Search for the cell housing the specified text and yield its (X, Y) center coordinate. 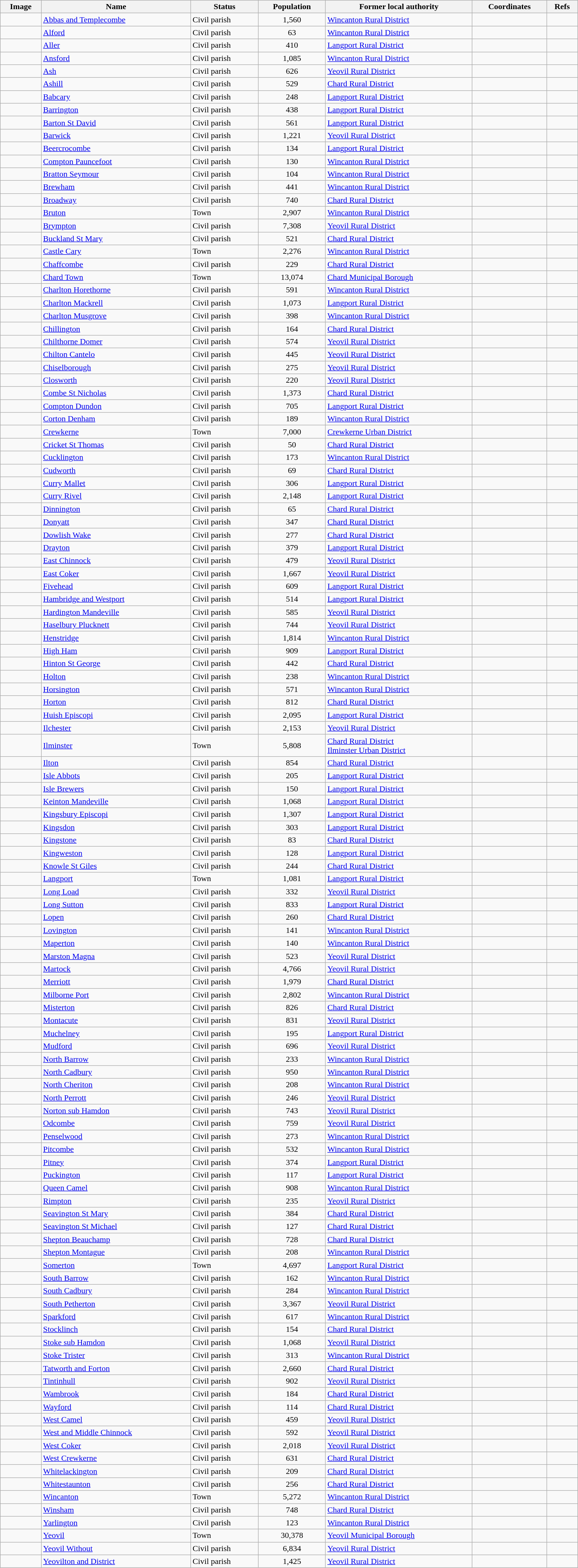
574 (292, 341)
West Coker (116, 1446)
229 (292, 264)
Odcombe (116, 1123)
2,148 (292, 496)
2,276 (292, 251)
Pitcombe (116, 1149)
748 (292, 1510)
379 (292, 547)
Barrington (116, 110)
Hambridge and Westport (116, 599)
744 (292, 625)
Ilchester (116, 728)
1,085 (292, 58)
North Cheriton (116, 1085)
233 (292, 1059)
Sparkford (116, 1317)
Brympton (116, 226)
Crewkerne (116, 432)
Name (116, 7)
5,808 (292, 745)
2,095 (292, 715)
Montacute (116, 1021)
50 (292, 445)
Puckington (116, 1175)
759 (292, 1123)
332 (292, 892)
Rimpton (116, 1201)
Mudford (116, 1046)
140 (292, 943)
Shepton Beauchamp (116, 1239)
North Cadbury (116, 1072)
154 (292, 1329)
313 (292, 1355)
2,660 (292, 1368)
273 (292, 1136)
East Chinnock (116, 560)
Buckland St Mary (116, 239)
3,367 (292, 1304)
Corton Denham (116, 419)
2,802 (292, 994)
104 (292, 174)
69 (292, 470)
Isle Abbots (116, 776)
Queen Camel (116, 1188)
Abbas and Templecombe (116, 20)
Kingweston (116, 853)
1,667 (292, 574)
Former local authority (399, 7)
Broadway (116, 200)
Aller (116, 45)
Yeovilton and District (116, 1561)
442 (292, 664)
128 (292, 853)
Compton Pauncefoot (116, 161)
Bratton Seymour (116, 174)
Long Sutton (116, 904)
Huish Episcopi (116, 715)
347 (292, 522)
Wayford (116, 1407)
950 (292, 1072)
275 (292, 367)
609 (292, 586)
441 (292, 187)
438 (292, 110)
Seavington St Michael (116, 1227)
384 (292, 1214)
Ansford (116, 58)
South Cadbury (116, 1291)
705 (292, 406)
7,000 (292, 432)
Chiselborough (116, 367)
260 (292, 917)
Cudworth (116, 470)
189 (292, 419)
123 (292, 1523)
Milborne Port (116, 994)
398 (292, 316)
Donyatt (116, 522)
Hardington Mandeville (116, 612)
130 (292, 161)
Wambrook (116, 1394)
Stocklinch (116, 1329)
209 (292, 1471)
374 (292, 1162)
7,308 (292, 226)
238 (292, 676)
Drayton (116, 547)
Langport (116, 879)
Beercrocombe (116, 148)
Ilminster (116, 745)
Castle Cary (116, 251)
Wincanton (116, 1497)
626 (292, 71)
Holton (116, 676)
Ashill (116, 84)
Chilton Cantelo (116, 354)
617 (292, 1317)
277 (292, 535)
Stoke sub Hamdon (116, 1342)
908 (292, 1188)
529 (292, 84)
Image (21, 7)
523 (292, 956)
1,425 (292, 1561)
13,074 (292, 277)
1,221 (292, 135)
Refs (562, 7)
Yeovil (116, 1536)
1,979 (292, 982)
Closworth (116, 380)
Dinnington (116, 509)
Cucklington (116, 457)
479 (292, 560)
631 (292, 1458)
1,814 (292, 638)
Isle Brewers (116, 789)
North Barrow (116, 1059)
141 (292, 930)
2,907 (292, 213)
West Crewkerne (116, 1458)
Babcary (116, 97)
4,766 (292, 969)
514 (292, 599)
Fivehead (116, 586)
Long Load (116, 892)
303 (292, 827)
30,378 (292, 1536)
Shepton Montague (116, 1252)
195 (292, 1033)
743 (292, 1111)
585 (292, 612)
831 (292, 1021)
2,018 (292, 1446)
571 (292, 689)
Yeovil Without (116, 1548)
South Petherton (116, 1304)
Knowle St Giles (116, 866)
Whitestaunton (116, 1484)
Alford (116, 32)
Chaffcombe (116, 264)
184 (292, 1394)
Kingstone (116, 840)
445 (292, 354)
Lovington (116, 930)
6,834 (292, 1548)
459 (292, 1420)
Henstridge (116, 638)
Kingsdon (116, 827)
284 (292, 1291)
248 (292, 97)
220 (292, 380)
256 (292, 1484)
Status (224, 7)
246 (292, 1098)
2,153 (292, 728)
Misterton (116, 1008)
Chilthorne Domer (116, 341)
Martock (116, 969)
Coordinates (510, 7)
Yarlington (116, 1523)
826 (292, 1008)
Hinton St George (116, 664)
Yeovil Municipal Borough (399, 1536)
1,073 (292, 303)
235 (292, 1201)
Ash (116, 71)
Barwick (116, 135)
Horton (116, 702)
Charlton Mackrell (116, 303)
5,272 (292, 1497)
Curry Rivel (116, 496)
Whitelackington (116, 1471)
Charlton Horethorne (116, 290)
728 (292, 1239)
Maperton (116, 943)
561 (292, 122)
Ilton (116, 763)
Muchelney (116, 1033)
1,307 (292, 814)
West and Middle Chinnock (116, 1433)
Curry Mallet (116, 483)
Tatworth and Forton (116, 1368)
521 (292, 239)
Combe St Nicholas (116, 393)
Somerton (116, 1265)
205 (292, 776)
Charlton Musgrove (116, 316)
63 (292, 32)
Dowlish Wake (116, 535)
Pitney (116, 1162)
Marston Magna (116, 956)
Merriott (116, 982)
West Camel (116, 1420)
410 (292, 45)
Chard Town (116, 277)
Kingsbury Episcopi (116, 814)
East Coker (116, 574)
127 (292, 1227)
Bruton (116, 213)
114 (292, 1407)
Chard Municipal Borough (399, 277)
4,697 (292, 1265)
Brewham (116, 187)
High Ham (116, 651)
909 (292, 651)
65 (292, 509)
244 (292, 866)
696 (292, 1046)
162 (292, 1278)
134 (292, 148)
Keinton Mandeville (116, 802)
592 (292, 1433)
South Barrow (116, 1278)
Winsham (116, 1510)
854 (292, 763)
902 (292, 1381)
83 (292, 840)
Population (292, 7)
Stoke Trister (116, 1355)
812 (292, 702)
833 (292, 904)
306 (292, 483)
591 (292, 290)
740 (292, 200)
532 (292, 1149)
1,081 (292, 879)
Tintinhull (116, 1381)
Norton sub Hamdon (116, 1111)
Cricket St Thomas (116, 445)
Chard Rural DistrictIlminster Urban District (399, 745)
Chillington (116, 329)
173 (292, 457)
1,373 (292, 393)
164 (292, 329)
Horsington (116, 689)
Seavington St Mary (116, 1214)
Compton Dundon (116, 406)
North Perrott (116, 1098)
1,560 (292, 20)
Penselwood (116, 1136)
150 (292, 789)
117 (292, 1175)
Haselbury Plucknett (116, 625)
Barton St David (116, 122)
Lopen (116, 917)
Crewkerne Urban District (399, 432)
